Provide the [x, y] coordinate of the cell's center where the given text is located.  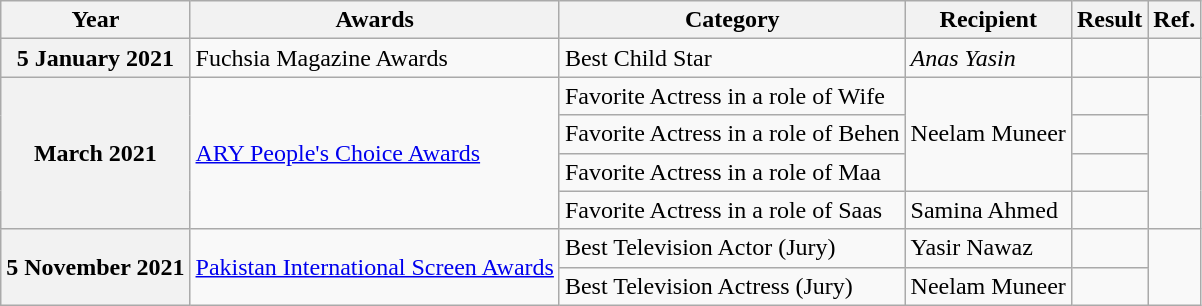
Yasir Nawaz [988, 248]
March 2021 [96, 153]
5 January 2021 [96, 58]
Favorite Actress in a role of Maa [732, 172]
ARY People's Choice Awards [374, 153]
Favorite Actress in a role of Behen [732, 134]
Awards [374, 20]
5 November 2021 [96, 267]
Result [1109, 20]
Favorite Actress in a role of Saas [732, 210]
Category [732, 20]
Anas Yasin [988, 58]
Ref. [1174, 20]
Favorite Actress in a role of Wife [732, 96]
Best Television Actor (Jury) [732, 248]
Pakistan International Screen Awards [374, 267]
Best Child Star [732, 58]
Fuchsia Magazine Awards [374, 58]
Year [96, 20]
Recipient [988, 20]
Best Television Actress (Jury) [732, 286]
Samina Ahmed [988, 210]
